Return (X, Y) of the center of cell containing provided text 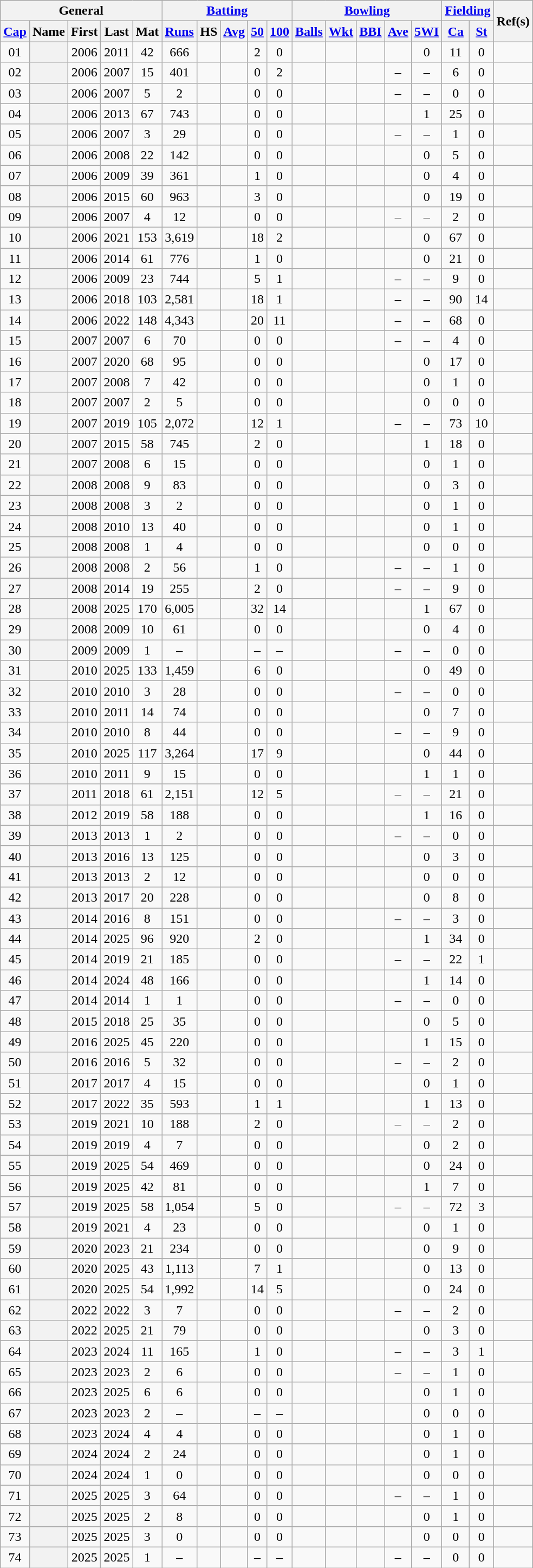
117 (147, 753)
46 (15, 980)
St (482, 31)
41 (15, 877)
220 (180, 1042)
Ref(s) (513, 21)
07 (15, 176)
745 (180, 444)
469 (180, 1165)
255 (180, 588)
36 (15, 774)
71 (15, 1495)
96 (147, 939)
Ave (398, 31)
Cap (15, 31)
1,992 (180, 1290)
228 (180, 897)
Wkt (341, 31)
57 (15, 1207)
920 (180, 939)
5WI (426, 31)
151 (180, 918)
666 (180, 52)
02 (15, 73)
103 (147, 300)
148 (147, 320)
04 (15, 114)
BBI (370, 31)
26 (15, 567)
First (84, 31)
1,054 (180, 1207)
Last (117, 31)
100 (279, 31)
Batting (227, 11)
79 (180, 1331)
59 (15, 1248)
Mat (147, 31)
63 (15, 1331)
55 (15, 1165)
06 (15, 155)
963 (180, 196)
743 (180, 114)
165 (180, 1351)
Balls (309, 31)
31 (15, 671)
27 (15, 588)
53 (15, 1124)
125 (180, 856)
38 (15, 815)
52 (15, 1104)
03 (15, 93)
65 (15, 1372)
90 (456, 300)
1,459 (180, 671)
Avg (234, 31)
51 (15, 1083)
81 (180, 1186)
05 (15, 134)
Bowling (367, 11)
166 (180, 980)
Name (49, 31)
2,151 (180, 794)
2,581 (180, 300)
30 (15, 650)
09 (15, 217)
66 (15, 1392)
1,113 (180, 1269)
General (81, 11)
142 (180, 155)
95 (180, 361)
744 (180, 279)
401 (180, 73)
01 (15, 52)
4,343 (180, 320)
62 (15, 1310)
6,005 (180, 609)
776 (180, 258)
69 (15, 1454)
HS (209, 31)
37 (15, 794)
234 (180, 1248)
361 (180, 176)
133 (147, 671)
33 (15, 712)
83 (180, 485)
Ca (456, 31)
08 (15, 196)
2,072 (180, 423)
Runs (180, 31)
153 (147, 237)
47 (15, 1001)
2012 (84, 815)
3,264 (180, 753)
170 (147, 609)
593 (180, 1104)
105 (147, 423)
3,619 (180, 237)
185 (180, 960)
Fielding (468, 11)
